Capture the cell that displays the provided text and extract its (x, y) central coordinate. 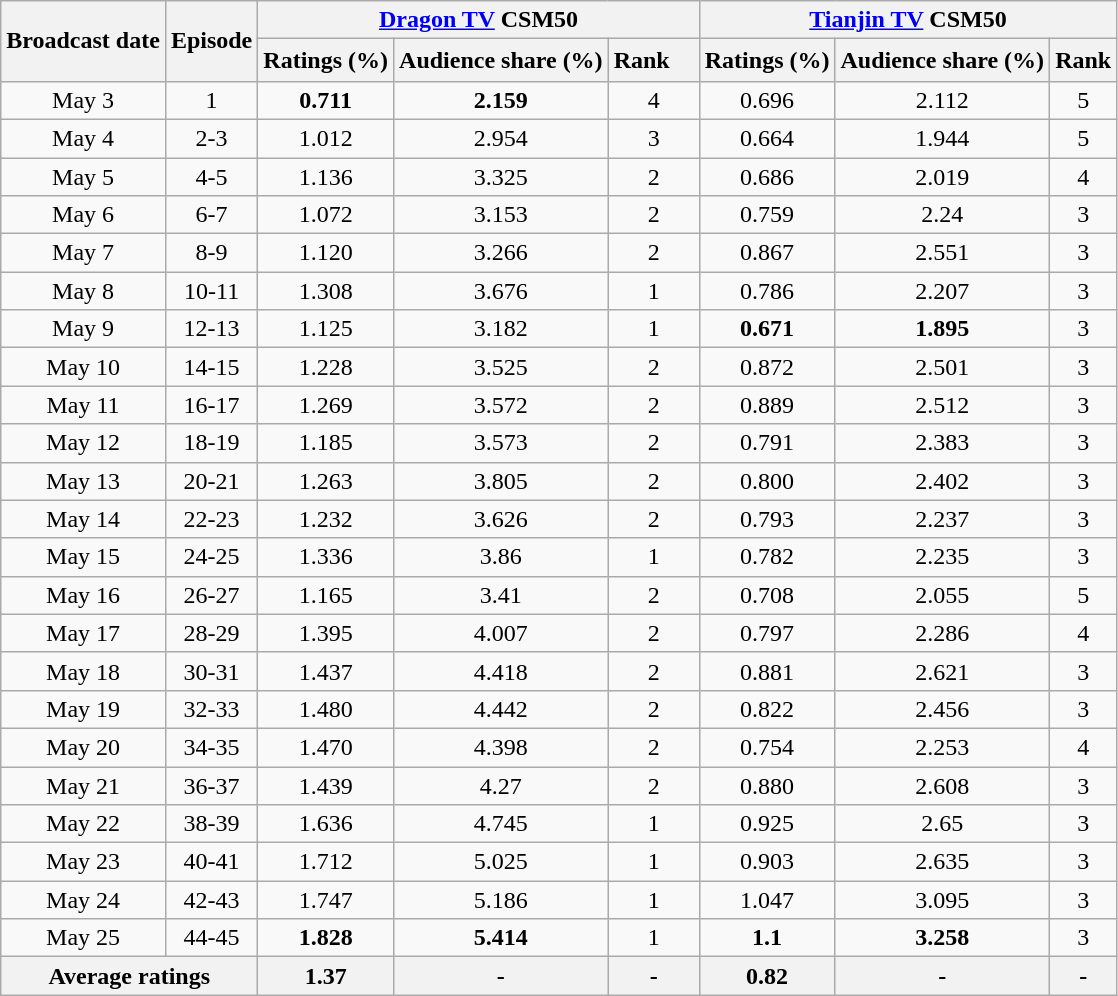
2.207 (942, 291)
32-33 (211, 709)
0.754 (767, 747)
May 23 (84, 862)
1.263 (326, 481)
3.095 (942, 900)
2.608 (942, 785)
0.925 (767, 824)
Dragon TV CSM50 (478, 20)
0.711 (326, 100)
May 5 (84, 177)
0.793 (767, 519)
1.480 (326, 709)
3.626 (502, 519)
1.269 (326, 405)
14-15 (211, 367)
May 15 (84, 557)
0.872 (767, 367)
34-35 (211, 747)
26-27 (211, 595)
1.072 (326, 215)
4.398 (502, 747)
3.525 (502, 367)
May 17 (84, 633)
Broadcast date (84, 42)
1.747 (326, 900)
40-41 (211, 862)
3.266 (502, 253)
0.889 (767, 405)
1.470 (326, 747)
42-43 (211, 900)
3.258 (942, 938)
May 9 (84, 329)
May 7 (84, 253)
3.676 (502, 291)
2.402 (942, 481)
0.664 (767, 138)
1.120 (326, 253)
1.944 (942, 138)
2.635 (942, 862)
10-11 (211, 291)
May 8 (84, 291)
4.007 (502, 633)
1.012 (326, 138)
0.759 (767, 215)
16-17 (211, 405)
0.82 (767, 976)
1.228 (326, 367)
2.456 (942, 709)
May 19 (84, 709)
May 13 (84, 481)
3.182 (502, 329)
44-45 (211, 938)
0.797 (767, 633)
5.186 (502, 900)
38-39 (211, 824)
2.286 (942, 633)
0.786 (767, 291)
May 12 (84, 443)
2.512 (942, 405)
1.395 (326, 633)
0.880 (767, 785)
Episode (211, 42)
0.791 (767, 443)
36-37 (211, 785)
28-29 (211, 633)
0.903 (767, 862)
3.325 (502, 177)
2-3 (211, 138)
2.551 (942, 253)
1.712 (326, 862)
1.336 (326, 557)
6-7 (211, 215)
May 24 (84, 900)
May 10 (84, 367)
4.442 (502, 709)
1.636 (326, 824)
1.047 (767, 900)
8-9 (211, 253)
3.86 (502, 557)
2.24 (942, 215)
1.136 (326, 177)
1.165 (326, 595)
3.573 (502, 443)
May 4 (84, 138)
3.41 (502, 595)
2.501 (942, 367)
5.025 (502, 862)
1.232 (326, 519)
May 6 (84, 215)
3.153 (502, 215)
20-21 (211, 481)
2.237 (942, 519)
12-13 (211, 329)
2.253 (942, 747)
1.437 (326, 671)
2.235 (942, 557)
1.125 (326, 329)
3.572 (502, 405)
May 20 (84, 747)
2.65 (942, 824)
May 14 (84, 519)
2.159 (502, 100)
May 16 (84, 595)
1.1 (767, 938)
2.954 (502, 138)
2.621 (942, 671)
May 11 (84, 405)
May 3 (84, 100)
0.881 (767, 671)
4.418 (502, 671)
1.308 (326, 291)
18-19 (211, 443)
4-5 (211, 177)
0.686 (767, 177)
4.745 (502, 824)
0.782 (767, 557)
1.895 (942, 329)
0.696 (767, 100)
1.185 (326, 443)
3.805 (502, 481)
0.800 (767, 481)
4.27 (502, 785)
May 25 (84, 938)
24-25 (211, 557)
2.383 (942, 443)
2.112 (942, 100)
5.414 (502, 938)
1.37 (326, 976)
2.055 (942, 595)
2.019 (942, 177)
22-23 (211, 519)
May 22 (84, 824)
0.822 (767, 709)
Tianjin TV CSM50 (908, 20)
1.828 (326, 938)
0.671 (767, 329)
30-31 (211, 671)
1.439 (326, 785)
Average ratings (130, 976)
May 21 (84, 785)
0.708 (767, 595)
0.867 (767, 253)
May 18 (84, 671)
